Return [X, Y] of the center of cell containing provided text 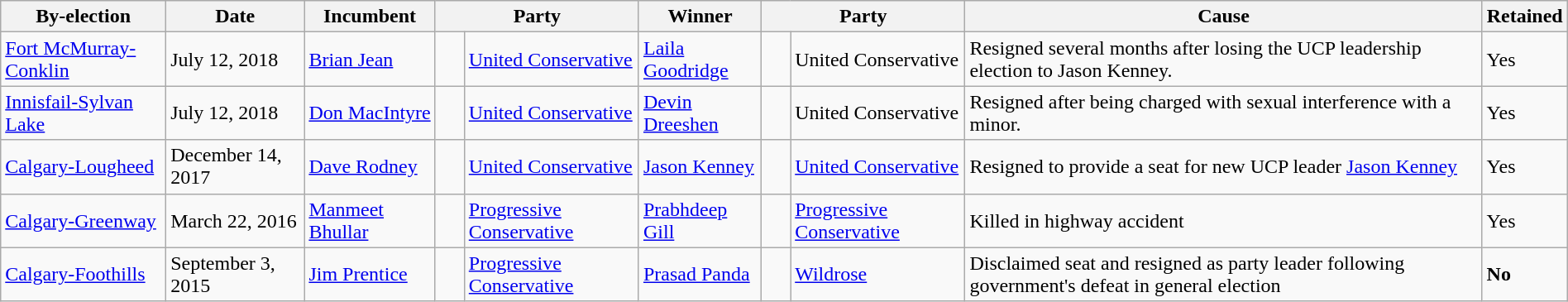
Devin Dreeshen [700, 113]
No [1525, 275]
Cause [1224, 17]
Retained [1525, 17]
Resigned several months after losing the UCP leadership election to Jason Kenney. [1224, 60]
Prabhdeep Gill [700, 220]
Brian Jean [370, 60]
Jim Prentice [370, 275]
Jason Kenney [700, 167]
Manmeet Bhullar [370, 220]
Dave Rodney [370, 167]
Calgary-Lougheed [84, 167]
By-election [84, 17]
December 14, 2017 [235, 167]
Calgary-Greenway [84, 220]
March 22, 2016 [235, 220]
Winner [700, 17]
Resigned after being charged with sexual interference with a minor. [1224, 113]
Calgary-Foothills [84, 275]
Date [235, 17]
Laila Goodridge [700, 60]
Wildrose [878, 275]
Innisfail-Sylvan Lake [84, 113]
Killed in highway accident [1224, 220]
Prasad Panda [700, 275]
Fort McMurray-Conklin [84, 60]
September 3, 2015 [235, 275]
Resigned to provide a seat for new UCP leader Jason Kenney [1224, 167]
Don MacIntyre [370, 113]
Incumbent [370, 17]
Disclaimed seat and resigned as party leader following government's defeat in general election [1224, 275]
